Return [x, y] of the center of cell containing provided text 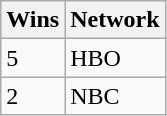
Network [115, 20]
Wins [33, 20]
2 [33, 96]
NBC [115, 96]
5 [33, 58]
HBO [115, 58]
